Locate the cell with the specified text and output its (x, y) center coordinate. 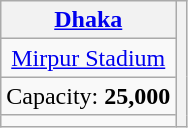
Dhaka (88, 20)
Capacity: 25,000 (88, 96)
Mirpur Stadium (88, 58)
